From the cell containing the given text, extract its center point as (X, Y) coordinate. 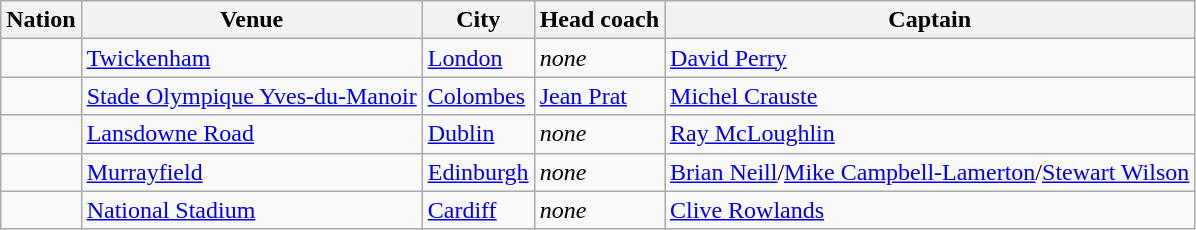
Clive Rowlands (930, 210)
Edinburgh (478, 172)
David Perry (930, 58)
Head coach (599, 20)
Ray McLoughlin (930, 134)
Brian Neill/Mike Campbell-Lamerton/Stewart Wilson (930, 172)
Murrayfield (252, 172)
Cardiff (478, 210)
Lansdowne Road (252, 134)
Jean Prat (599, 96)
City (478, 20)
Venue (252, 20)
Twickenham (252, 58)
Nation (41, 20)
London (478, 58)
Stade Olympique Yves-du-Manoir (252, 96)
National Stadium (252, 210)
Colombes (478, 96)
Michel Crauste (930, 96)
Captain (930, 20)
Dublin (478, 134)
